Determine the (x, y) coordinate at the center of the cell enclosing the given text.  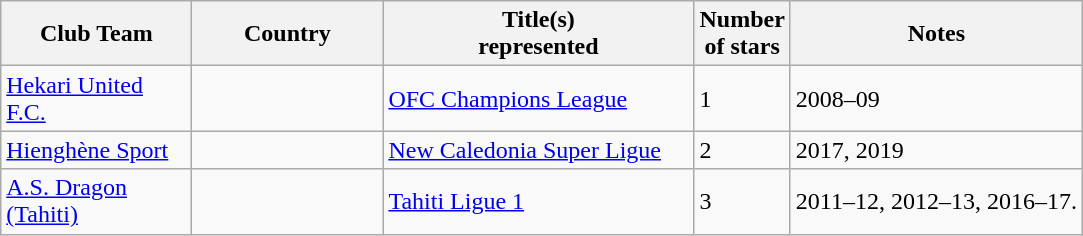
New Caledonia Super Ligue (538, 150)
Country (288, 34)
Notes (936, 34)
2011–12, 2012–13, 2016–17. (936, 202)
Numberof stars (742, 34)
Hekari United F.C. (96, 98)
2008–09 (936, 98)
Hienghène Sport (96, 150)
1 (742, 98)
Tahiti Ligue 1 (538, 202)
Title(s)represented (538, 34)
2 (742, 150)
Club Team (96, 34)
2017, 2019 (936, 150)
3 (742, 202)
OFC Champions League (538, 98)
A.S. Dragon (Tahiti) (96, 202)
